From the cell containing the given text, extract its center point as (x, y) coordinate. 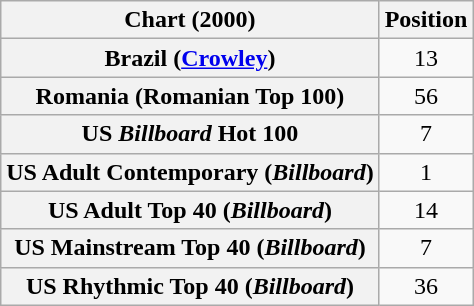
56 (426, 96)
US Rhythmic Top 40 (Billboard) (190, 286)
36 (426, 286)
1 (426, 172)
Brazil (Crowley) (190, 58)
US Mainstream Top 40 (Billboard) (190, 248)
US Billboard Hot 100 (190, 134)
Romania (Romanian Top 100) (190, 96)
14 (426, 210)
US Adult Top 40 (Billboard) (190, 210)
Chart (2000) (190, 20)
Position (426, 20)
US Adult Contemporary (Billboard) (190, 172)
13 (426, 58)
